Scan for the cell matching the given text and deliver its [X, Y] coordinate at center. 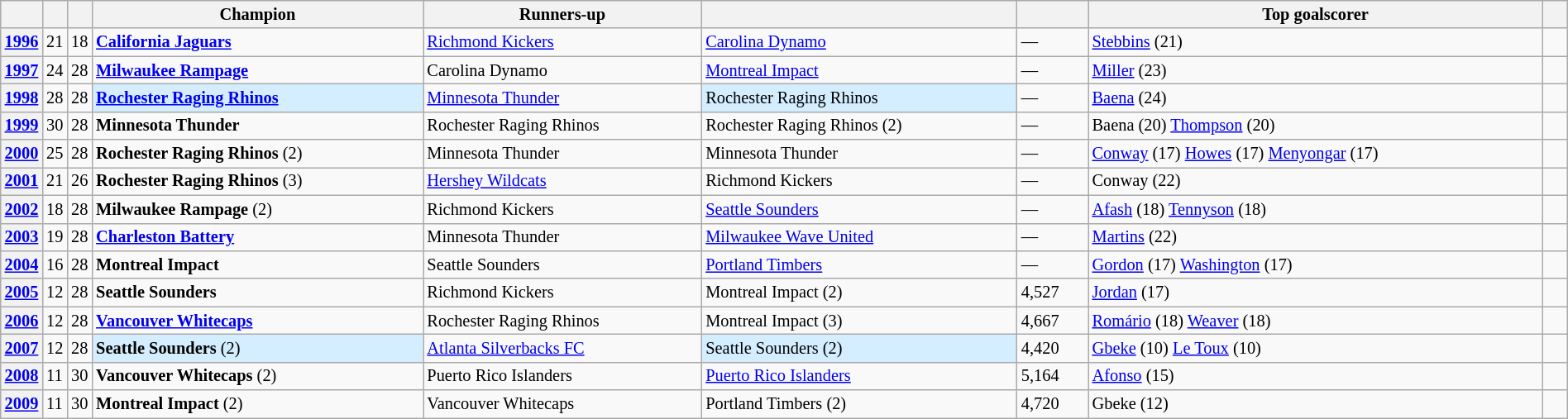
2006 [22, 321]
Milwaukee Wave United [858, 237]
2009 [22, 404]
Romário (18) Weaver (18) [1316, 321]
24 [55, 70]
Rochester Raging Rhinos (3) [257, 181]
Jordan (17) [1316, 293]
Milwaukee Rampage (2) [257, 209]
Hershey Wildcats [562, 181]
Martins (22) [1316, 237]
2002 [22, 209]
25 [55, 154]
Runners-up [562, 14]
Afonso (15) [1316, 376]
4,720 [1053, 404]
2000 [22, 154]
4,420 [1053, 348]
4,527 [1053, 293]
1999 [22, 126]
Gbeke (10) Le Toux (10) [1316, 348]
2008 [22, 376]
Charleston Battery [257, 237]
26 [79, 181]
Milwaukee Rampage [257, 70]
Champion [257, 14]
1996 [22, 42]
2004 [22, 264]
Baena (24) [1316, 98]
Atlanta Silverbacks FC [562, 348]
19 [55, 237]
Stebbins (21) [1316, 42]
2003 [22, 237]
Gordon (17) Washington (17) [1316, 264]
2005 [22, 293]
16 [55, 264]
Portland Timbers [858, 264]
4,667 [1053, 321]
Miller (23) [1316, 70]
Conway (17) Howes (17) Menyongar (17) [1316, 154]
Portland Timbers (2) [858, 404]
Afash (18) Tennyson (18) [1316, 209]
1997 [22, 70]
1998 [22, 98]
Conway (22) [1316, 181]
Top goalscorer [1316, 14]
5,164 [1053, 376]
2007 [22, 348]
Vancouver Whitecaps (2) [257, 376]
2001 [22, 181]
Gbeke (12) [1316, 404]
Baena (20) Thompson (20) [1316, 126]
California Jaguars [257, 42]
Montreal Impact (3) [858, 321]
